Capture the cell that displays the provided text and extract its [X, Y] central coordinate. 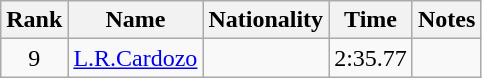
Nationality [266, 20]
2:35.77 [371, 58]
9 [34, 58]
Rank [34, 20]
Time [371, 20]
Name [136, 20]
Notes [446, 20]
L.R.Cardozo [136, 58]
